Provide the [X, Y] coordinate of the cell's center where the given text is located.  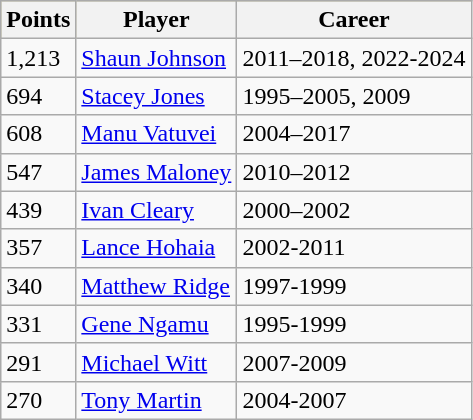
270 [38, 400]
2000–2002 [354, 210]
Ivan Cleary [156, 210]
1997-1999 [354, 286]
694 [38, 96]
Points [38, 20]
2004-2007 [354, 400]
Gene Ngamu [156, 324]
1995–2005, 2009 [354, 96]
Player [156, 20]
357 [38, 248]
James Maloney [156, 172]
331 [38, 324]
547 [38, 172]
Stacey Jones [156, 96]
1,213 [38, 58]
2010–2012 [354, 172]
1995-1999 [354, 324]
Matthew Ridge [156, 286]
Manu Vatuvei [156, 134]
291 [38, 362]
Career [354, 20]
Shaun Johnson [156, 58]
2011–2018, 2022-2024 [354, 58]
2007-2009 [354, 362]
340 [38, 286]
2004–2017 [354, 134]
2002-2011 [354, 248]
Lance Hohaia [156, 248]
Michael Witt [156, 362]
608 [38, 134]
439 [38, 210]
Tony Martin [156, 400]
